Identify which cell holds the provided text, then report its [x, y] central coordinate. 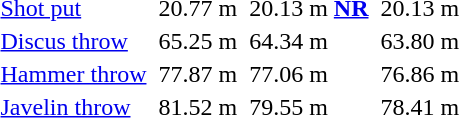
65.25 m [198, 41]
77.06 m [309, 74]
77.87 m [198, 74]
64.34 m [309, 41]
